Scan for the cell matching the given text and deliver its (x, y) coordinate at center. 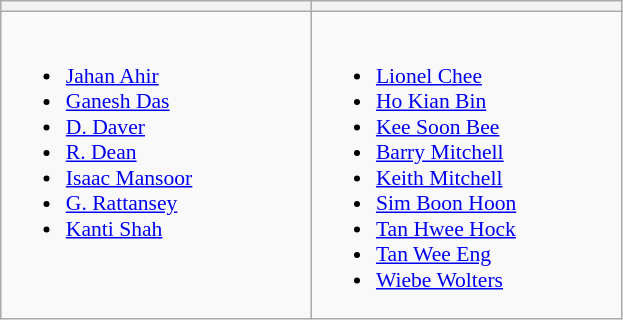
Lionel CheeHo Kian BinKee Soon BeeBarry MitchellKeith MitchellSim Boon HoonTan Hwee HockTan Wee EngWiebe Wolters (466, 165)
Jahan AhirGanesh DasD. DaverR. DeanIsaac MansoorG. RattanseyKanti Shah (156, 165)
